Capture the cell that displays the provided text and extract its [x, y] central coordinate. 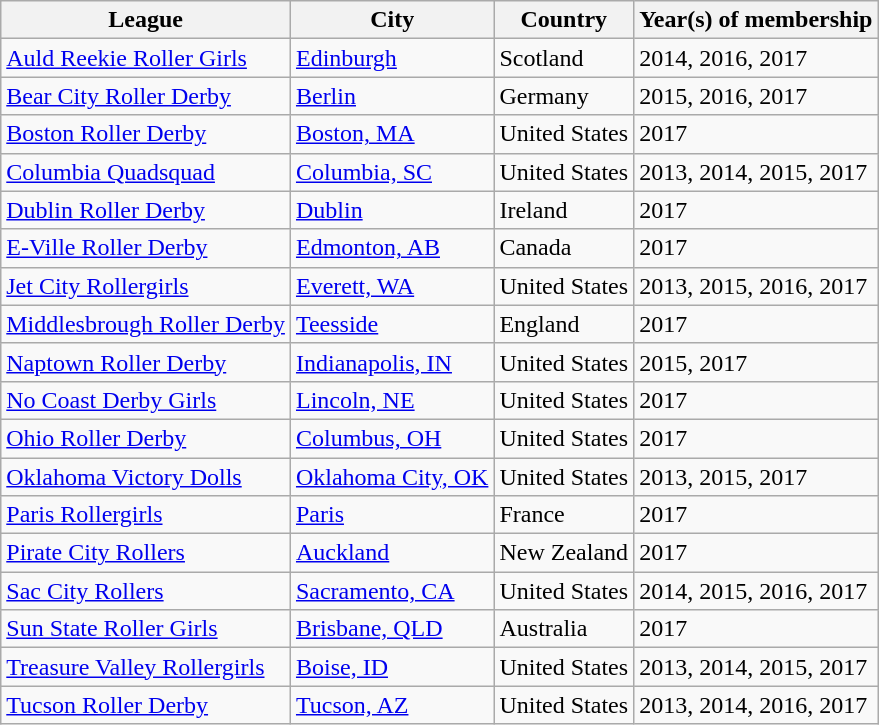
Oklahoma Victory Dolls [146, 477]
League [146, 20]
Oklahoma City, OK [392, 477]
Dublin [392, 210]
Tucson, AZ [392, 705]
Paris Rollergirls [146, 515]
E-Ville Roller Derby [146, 248]
Tucson Roller Derby [146, 705]
Edmonton, AB [392, 248]
Boston Roller Derby [146, 134]
2014, 2016, 2017 [756, 58]
Brisbane, QLD [392, 629]
Bear City Roller Derby [146, 96]
Treasure Valley Rollergirls [146, 667]
City [392, 20]
2013, 2015, 2016, 2017 [756, 286]
2015, 2016, 2017 [756, 96]
Sun State Roller Girls [146, 629]
Canada [564, 248]
New Zealand [564, 553]
Pirate City Rollers [146, 553]
Berlin [392, 96]
Columbia, SC [392, 172]
Indianapolis, IN [392, 362]
Teesside [392, 324]
Middlesbrough Roller Derby [146, 324]
England [564, 324]
2013, 2014, 2016, 2017 [756, 705]
2013, 2015, 2017 [756, 477]
Scotland [564, 58]
Everett, WA [392, 286]
Paris [392, 515]
Sac City Rollers [146, 591]
Auckland [392, 553]
2015, 2017 [756, 362]
Ireland [564, 210]
Columbus, OH [392, 438]
France [564, 515]
Year(s) of membership [756, 20]
Lincoln, NE [392, 400]
Ohio Roller Derby [146, 438]
Auld Reekie Roller Girls [146, 58]
Jet City Rollergirls [146, 286]
Country [564, 20]
Edinburgh [392, 58]
2014, 2015, 2016, 2017 [756, 591]
Dublin Roller Derby [146, 210]
Naptown Roller Derby [146, 362]
Boston, MA [392, 134]
Sacramento, CA [392, 591]
Columbia Quadsquad [146, 172]
No Coast Derby Girls [146, 400]
Australia [564, 629]
Boise, ID [392, 667]
Germany [564, 96]
